Output the [X, Y] coordinate of the center of the cell containing the given text.  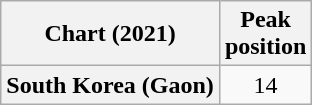
South Korea (Gaon) [110, 85]
14 [265, 85]
Chart (2021) [110, 34]
Peakposition [265, 34]
